Locate the cell with the specified text and output its [X, Y] center coordinate. 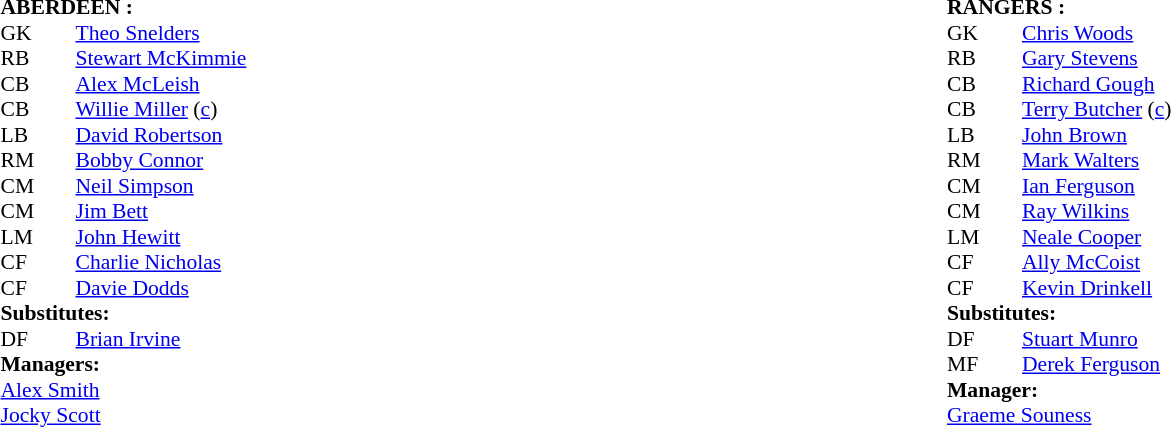
Managers: [123, 365]
Charlie Nicholas [162, 263]
MF [966, 365]
Alex McLeish [162, 84]
Jim Bett [162, 211]
Theo Snelders [162, 33]
Davie Dodds [162, 288]
John Hewitt [162, 237]
David Robertson [162, 135]
Stewart McKimmie [162, 59]
Bobby Connor [162, 161]
Willie Miller (c) [162, 109]
Brian Irvine [162, 339]
Neil Simpson [162, 186]
Substitutes: [123, 313]
